From the cell containing the given text, extract its center point as (x, y) coordinate. 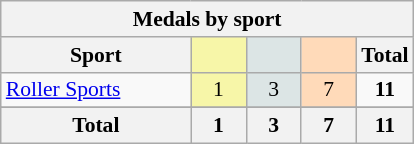
Sport (96, 55)
Medals by sport (208, 19)
Roller Sports (96, 90)
